For the text-containing cell, return its midpoint in [X, Y] coordinate format. 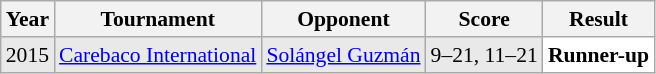
2015 [28, 55]
Tournament [158, 19]
9–21, 11–21 [484, 55]
Result [598, 19]
Solángel Guzmán [343, 55]
Score [484, 19]
Runner-up [598, 55]
Year [28, 19]
Opponent [343, 19]
Carebaco International [158, 55]
